Determine the [X, Y] coordinate at the center of the cell enclosing the given text.  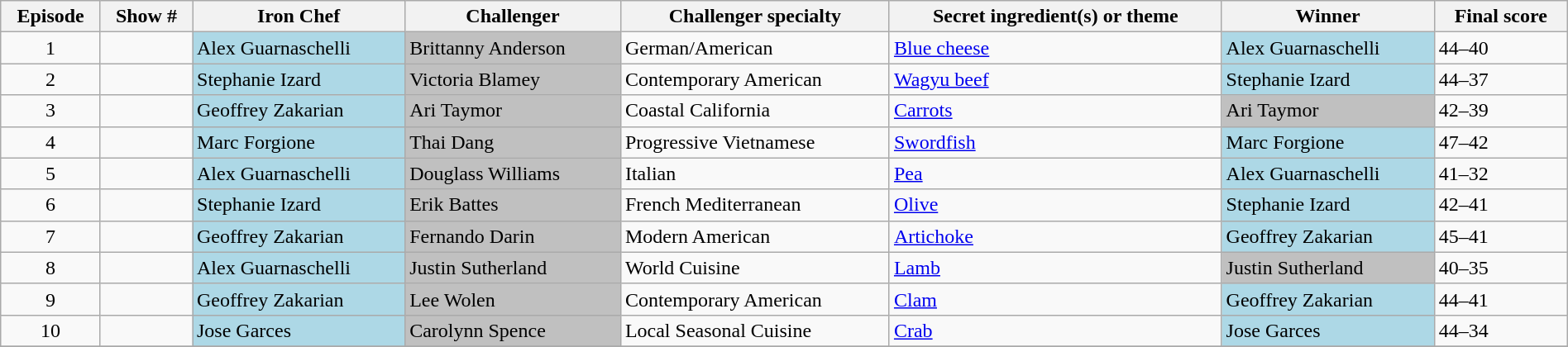
Challenger [513, 17]
44–34 [1500, 330]
Thai Dang [513, 142]
9 [51, 299]
41–32 [1500, 173]
42–41 [1500, 205]
Show # [146, 17]
Italian [754, 173]
Brittanny Anderson [513, 48]
Local Seasonal Cuisine [754, 330]
French Mediterranean [754, 205]
8 [51, 268]
Erik Battes [513, 205]
Final score [1500, 17]
Douglass Williams [513, 173]
German/American [754, 48]
10 [51, 330]
44–40 [1500, 48]
Fernando Darin [513, 236]
Episode [51, 17]
Pea [1055, 173]
Victoria Blamey [513, 79]
Olive [1055, 205]
2 [51, 79]
5 [51, 173]
World Cuisine [754, 268]
44–37 [1500, 79]
Blue cheese [1055, 48]
Modern American [754, 236]
Carrots [1055, 111]
45–41 [1500, 236]
6 [51, 205]
Winner [1328, 17]
40–35 [1500, 268]
Lamb [1055, 268]
3 [51, 111]
Swordfish [1055, 142]
47–42 [1500, 142]
Crab [1055, 330]
Iron Chef [298, 17]
7 [51, 236]
Secret ingredient(s) or theme [1055, 17]
Lee Wolen [513, 299]
Coastal California [754, 111]
Challenger specialty [754, 17]
1 [51, 48]
Progressive Vietnamese [754, 142]
Wagyu beef [1055, 79]
Artichoke [1055, 236]
4 [51, 142]
Carolynn Spence [513, 330]
44–41 [1500, 299]
Clam [1055, 299]
42–39 [1500, 111]
